Return the (X, Y) coordinate for the center point of the cell that contains the specified text.  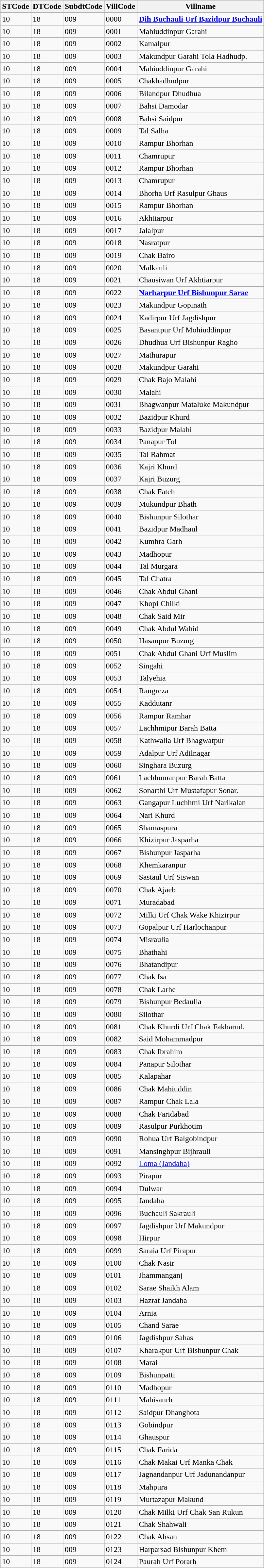
Chak Fateh (201, 492)
Malkauli (201, 268)
0047 (120, 604)
Dhudhua Urf Bishunpur Ragho (201, 342)
Chak Farida (201, 1450)
Bazidpur Khurd (201, 417)
Singhara Buzurg (201, 766)
Bhatandipur (201, 965)
Bhagwanpur Mataluke Makundpur (201, 405)
Kajri Buzurg (201, 479)
0058 (120, 740)
Kamalpur (201, 44)
0089 (120, 1126)
0014 (120, 193)
0086 (120, 1089)
Chak Nasir (201, 1263)
0082 (120, 1039)
Kathwalia Urf Bhagwatpur (201, 740)
Chak Milki Urf Chak San Rukun (201, 1512)
Jagdishpur Urf Makundpur (201, 1226)
Mahisanrh (201, 1400)
0101 (120, 1275)
Chak Shahwali (201, 1524)
0012 (120, 168)
0091 (120, 1151)
0110 (120, 1388)
0038 (120, 492)
Milki Urf Chak Wake Khizirpur (201, 915)
Bazidpur Madhaul (201, 529)
Sonarthi Urf Mustafapur Sonar. (201, 790)
0071 (120, 902)
Gopalpur Urf Harlochanpur (201, 927)
Misraulia (201, 939)
Bazidpur Malahi (201, 430)
0025 (120, 330)
0032 (120, 417)
0033 (120, 430)
0015 (120, 206)
Malahi (201, 392)
0073 (120, 927)
Adalpur Urf Adilnagar (201, 753)
0083 (120, 1052)
Buchauli Sakrauli (201, 1213)
0060 (120, 766)
Narharpur Urf Bishunpur Sarae (201, 293)
Kharakpur Urf Bishunpur Chak (201, 1350)
0114 (120, 1437)
0069 (120, 877)
0112 (120, 1412)
0077 (120, 977)
Tal Salha (201, 131)
Sastaul Urf Siswan (201, 877)
0020 (120, 268)
0039 (120, 504)
0011 (120, 156)
Jandaha (201, 1201)
Chakhadhudpur (201, 81)
Gangapur Luchhmi Urf Narikalan (201, 803)
Villname (201, 7)
Chak Ajaeb (201, 890)
Saidpur Dhanghota (201, 1412)
0018 (120, 243)
0061 (120, 778)
0036 (120, 467)
Loma (Jandaha) (201, 1164)
0029 (120, 380)
0120 (120, 1512)
0084 (120, 1064)
0087 (120, 1101)
Makundpur Gopinath (201, 305)
Mansinghpur Bijhrauli (201, 1151)
Bishunpur Jasparha (201, 852)
0024 (120, 317)
0075 (120, 952)
Mahpura (201, 1487)
0096 (120, 1213)
DTCode (47, 7)
0031 (120, 405)
Hasanpur Buzurg (201, 641)
Said Mohammadpur (201, 1039)
0007 (120, 106)
0064 (120, 815)
0092 (120, 1164)
0098 (120, 1238)
0076 (120, 965)
Chak Ahsan (201, 1537)
Chak Isa (201, 977)
0053 (120, 678)
Shamaspura (201, 828)
0118 (120, 1487)
Silothar (201, 1014)
0051 (120, 653)
SubdtCode (83, 7)
0106 (120, 1338)
0117 (120, 1475)
0074 (120, 939)
0090 (120, 1138)
0008 (120, 118)
0093 (120, 1176)
Basantpur Urf Mohiuddinpur (201, 330)
Nasratpur (201, 243)
Bhathahi (201, 952)
0066 (120, 840)
0113 (120, 1425)
0027 (120, 355)
Jhammanganj (201, 1275)
0124 (120, 1562)
0102 (120, 1288)
Marai (201, 1363)
Rohua Urf Balgobindpur (201, 1138)
0048 (120, 616)
0079 (120, 1002)
0123 (120, 1549)
Bishunpatti (201, 1375)
0065 (120, 828)
0081 (120, 1027)
Chak Abdul Ghani (201, 591)
0028 (120, 367)
0067 (120, 852)
0100 (120, 1263)
Chak Bairo (201, 255)
Tal Rahmat (201, 454)
STCode (16, 7)
VillCode (120, 7)
0013 (120, 181)
Chand Sarae (201, 1325)
Tal Murgara (201, 566)
Rangreza (201, 691)
0034 (120, 442)
0116 (120, 1462)
0035 (120, 454)
Chak Said Mir (201, 616)
Panapur Silothar (201, 1064)
0099 (120, 1251)
0057 (120, 728)
Panapur Tol (201, 442)
0045 (120, 579)
0022 (120, 293)
0070 (120, 890)
0088 (120, 1114)
0049 (120, 629)
0063 (120, 803)
0009 (120, 131)
Bilandpur Dhudhua (201, 93)
0068 (120, 865)
Chak Mahiuddin (201, 1089)
Singahi (201, 666)
Chak Larhe (201, 989)
0059 (120, 753)
0016 (120, 218)
0108 (120, 1363)
Jalalpur (201, 230)
0017 (120, 230)
Akhtiarpur (201, 218)
Chak Ibrahim (201, 1052)
Jagnandanpur Urf Jadunandanpur (201, 1475)
Jagdishpur Sahas (201, 1338)
0122 (120, 1537)
Rampur Ramhar (201, 716)
Nari Khurd (201, 815)
Bishunpur Silothar (201, 516)
Kajri Khurd (201, 467)
Dih Buchauli Urf Bazidpur Buchauli (201, 19)
Chak Bajo Malahi (201, 380)
Mathurapur (201, 355)
0085 (120, 1076)
0111 (120, 1400)
Lachhumanpur Barah Batta (201, 778)
0030 (120, 392)
0004 (120, 69)
Chak Abdul Ghani Urf Muslim (201, 653)
Arnia (201, 1313)
0095 (120, 1201)
Paurah Urf Porarh (201, 1562)
0052 (120, 666)
0103 (120, 1300)
Chak Makai Urf Manka Chak (201, 1462)
Gobindpur (201, 1425)
Harparsad Bishunpur Khem (201, 1549)
0050 (120, 641)
Rampur Chak Lala (201, 1101)
0005 (120, 81)
0041 (120, 529)
0026 (120, 342)
0072 (120, 915)
Hazrat Jandaha (201, 1300)
Kaddutanr (201, 703)
0062 (120, 790)
0104 (120, 1313)
Pirapur (201, 1176)
Saraia Urf Pirapur (201, 1251)
Chak Khurdi Urf Chak Fakharud. (201, 1027)
0043 (120, 554)
0046 (120, 591)
0094 (120, 1189)
0055 (120, 703)
0109 (120, 1375)
0105 (120, 1325)
0042 (120, 541)
Kumhra Garh (201, 541)
Bahsi Saidpur (201, 118)
Chak Abdul Wahid (201, 629)
Sarae Shaikh Alam (201, 1288)
0023 (120, 305)
Kalapahar (201, 1076)
Bhorha Urf Rasulpur Ghaus (201, 193)
0003 (120, 56)
Dulwar (201, 1189)
0121 (120, 1524)
0119 (120, 1499)
0006 (120, 93)
0054 (120, 691)
Lachhmipur Barah Batta (201, 728)
Kadirpur Urf Jagdishpur (201, 317)
0019 (120, 255)
0056 (120, 716)
Khemkaranpur (201, 865)
0040 (120, 516)
0044 (120, 566)
Makundpur Garahi (201, 367)
0037 (120, 479)
Bahsi Damodar (201, 106)
0021 (120, 280)
0080 (120, 1014)
0107 (120, 1350)
Hirpur (201, 1238)
Tal Chatra (201, 579)
0078 (120, 989)
Talyehia (201, 678)
Chak Faridabad (201, 1114)
0097 (120, 1226)
Chausiwan Urf Akhtiarpur (201, 280)
Bishunpur Bedaulia (201, 1002)
0000 (120, 19)
Khizirpur Jasparha (201, 840)
Khopi Chilki (201, 604)
Makundpur Garahi Tola Hadhudp. (201, 56)
0001 (120, 31)
Murtazapur Makund (201, 1499)
Ghauspur (201, 1437)
0115 (120, 1450)
Rasulpur Purkhotim (201, 1126)
0010 (120, 143)
0002 (120, 44)
Mukundpur Bhath (201, 504)
Muradabad (201, 902)
